Locate the cell with the specified text and output its [X, Y] center coordinate. 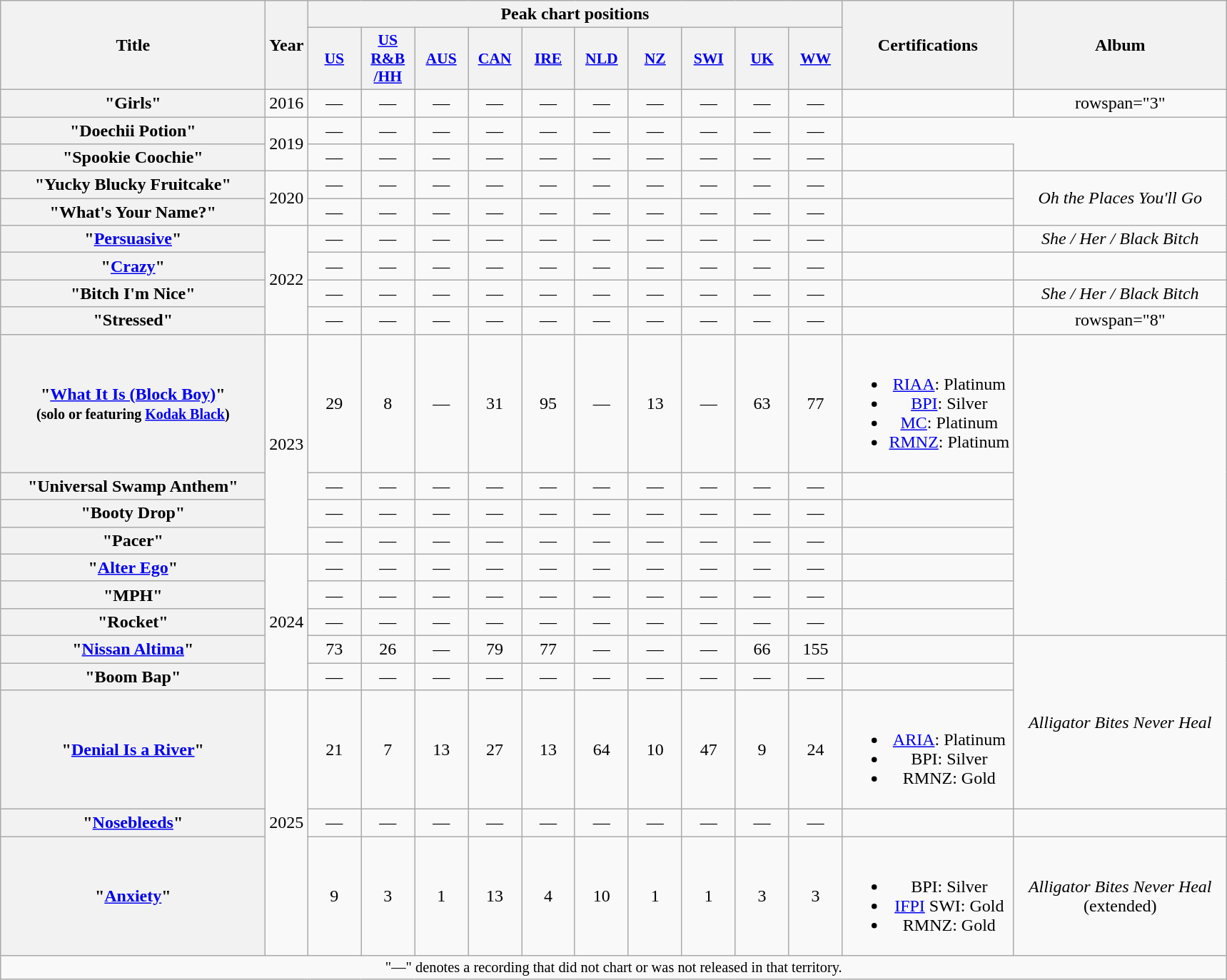
"Nissan Altima" [133, 649]
"What It Is (Block Boy)"(solo or featuring Kodak Black) [133, 403]
NLD [601, 59]
"MPH" [133, 595]
26 [388, 649]
CAN [495, 59]
"Anxiety" [133, 896]
79 [495, 649]
NZ [655, 59]
UK [762, 59]
"Persuasive" [133, 239]
21 [334, 749]
29 [334, 403]
"Booty Drop" [133, 513]
47 [708, 749]
2020 [287, 198]
64 [601, 749]
"—" denotes a recording that did not chart or was not released in that territory. [614, 968]
"Yucky Blucky Fruitcake" [133, 185]
2024 [287, 622]
Alligator Bites Never Heal [1121, 722]
rowspan="8" [1121, 320]
Certifications [928, 46]
7 [388, 749]
2022 [287, 280]
"Nosebleeds" [133, 823]
"Girls" [133, 103]
Alligator Bites Never Heal (extended) [1121, 896]
ARIA: PlatinumBPI: SilverRMNZ: Gold [928, 749]
"Pacer" [133, 540]
66 [762, 649]
US [334, 59]
31 [495, 403]
63 [762, 403]
155 [815, 649]
"Boom Bap" [133, 676]
Title [133, 46]
95 [548, 403]
4 [548, 896]
"Rocket" [133, 622]
2019 [287, 144]
WW [815, 59]
2023 [287, 444]
SWI [708, 59]
Album [1121, 46]
73 [334, 649]
2016 [287, 103]
Peak chart positions [575, 14]
"Spookie Coochie" [133, 158]
24 [815, 749]
USR&B/HH [388, 59]
8 [388, 403]
Oh the Places You'll Go [1121, 198]
Year [287, 46]
"What's Your Name?" [133, 212]
"Alter Ego" [133, 567]
"Stressed" [133, 320]
RIAA: PlatinumBPI: SilverMC: PlatinumRMNZ: Platinum [928, 403]
"Bitch I'm Nice" [133, 293]
27 [495, 749]
"Doechii Potion" [133, 131]
BPI: SilverIFPI SWI: GoldRMNZ: Gold [928, 896]
IRE [548, 59]
2025 [287, 823]
AUS [441, 59]
"Crazy" [133, 266]
"Denial Is a River" [133, 749]
rowspan="3" [1121, 103]
"Universal Swamp Anthem" [133, 486]
